Scan for the cell matching the given text and deliver its [X, Y] coordinate at center. 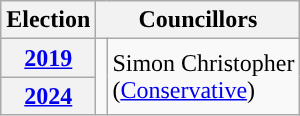
Councillors [198, 20]
Simon Christopher(Conservative) [204, 77]
Election [48, 20]
2019 [48, 58]
2024 [48, 96]
